For the text-containing cell, return its midpoint in [x, y] coordinate format. 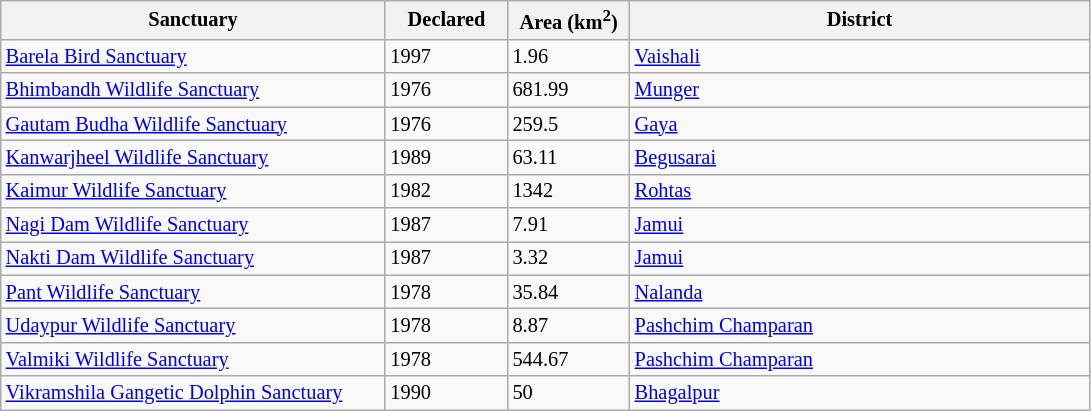
Udaypur Wildlife Sanctuary [194, 326]
259.5 [569, 124]
Bhimbandh Wildlife Sanctuary [194, 90]
681.99 [569, 90]
Sanctuary [194, 20]
3.32 [569, 258]
Gautam Budha Wildlife Sanctuary [194, 124]
544.67 [569, 359]
7.91 [569, 225]
35.84 [569, 292]
Nagi Dam Wildlife Sanctuary [194, 225]
1342 [569, 191]
63.11 [569, 157]
Kanwarjheel Wildlife Sanctuary [194, 157]
1990 [446, 393]
Vaishali [860, 56]
Munger [860, 90]
Barela Bird Sanctuary [194, 56]
Nalanda [860, 292]
Kaimur Wildlife Sanctuary [194, 191]
1.96 [569, 56]
Gaya [860, 124]
1997 [446, 56]
50 [569, 393]
Area (km2) [569, 20]
District [860, 20]
1982 [446, 191]
Bhagalpur [860, 393]
1989 [446, 157]
Nakti Dam Wildlife Sanctuary [194, 258]
Begusarai [860, 157]
Valmiki Wildlife Sanctuary [194, 359]
Rohtas [860, 191]
Vikramshila Gangetic Dolphin Sanctuary [194, 393]
Declared [446, 20]
Pant Wildlife Sanctuary [194, 292]
8.87 [569, 326]
